Identify which cell holds the provided text, then report its (X, Y) central coordinate. 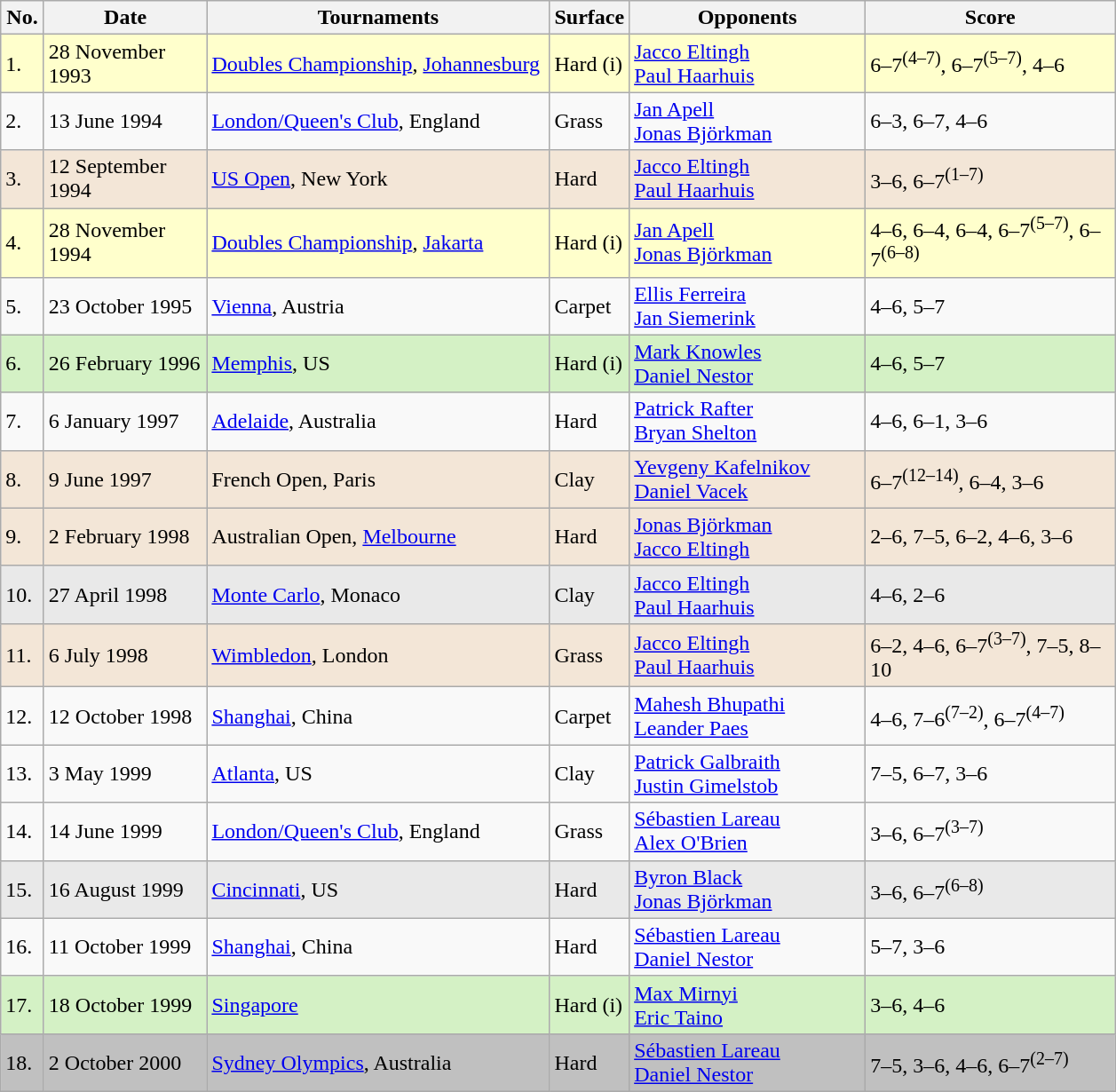
6 January 1997 (125, 421)
6–2, 4–6, 6–7(3–7), 7–5, 8–10 (991, 655)
Singapore (378, 1005)
7–5, 3–6, 4–6, 6–7(2–7) (991, 1062)
4–6, 7–6(7–2), 6–7(4–7) (991, 716)
7. (23, 421)
16 August 1999 (125, 890)
Tournaments (378, 18)
3–6, 6–7(1–7) (991, 179)
French Open, Paris (378, 479)
No. (23, 18)
Cincinnati, US (378, 890)
27 April 1998 (125, 595)
Yevgeny Kafelnikov Daniel Vacek (748, 479)
Atlanta, US (378, 774)
3–6, 6–7(6–8) (991, 890)
12 October 1998 (125, 716)
Monte Carlo, Monaco (378, 595)
17. (23, 1005)
Australian Open, Melbourne (378, 536)
13 June 1994 (125, 121)
Doubles Championship, Johannesburg (378, 64)
3. (23, 179)
7–5, 6–7, 3–6 (991, 774)
2 October 2000 (125, 1062)
9. (23, 536)
Vienna, Austria (378, 305)
Sydney Olympics, Australia (378, 1062)
Mahesh Bhupathi Leander Paes (748, 716)
1. (23, 64)
10. (23, 595)
5–7, 3–6 (991, 946)
9 June 1997 (125, 479)
4. (23, 242)
4–6, 6–4, 6–4, 6–7(5–7), 6–7(6–8) (991, 242)
2–6, 7–5, 6–2, 4–6, 3–6 (991, 536)
Date (125, 18)
12. (23, 716)
6–7(4–7), 6–7(5–7), 4–6 (991, 64)
6–3, 6–7, 4–6 (991, 121)
14 June 1999 (125, 831)
15. (23, 890)
Ellis Ferreira Jan Siemerink (748, 305)
US Open, New York (378, 179)
28 November 1994 (125, 242)
12 September 1994 (125, 179)
23 October 1995 (125, 305)
Max Mirnyi Eric Taino (748, 1005)
11. (23, 655)
26 February 1996 (125, 364)
16. (23, 946)
Opponents (748, 18)
Patrick Rafter Bryan Shelton (748, 421)
Score (991, 18)
6 July 1998 (125, 655)
8. (23, 479)
4–6, 2–6 (991, 595)
Surface (590, 18)
13. (23, 774)
Mark Knowles Daniel Nestor (748, 364)
11 October 1999 (125, 946)
5. (23, 305)
3–6, 6–7(3–7) (991, 831)
Doubles Championship, Jakarta (378, 242)
18 October 1999 (125, 1005)
Adelaide, Australia (378, 421)
6–7(12–14), 6–4, 3–6 (991, 479)
Wimbledon, London (378, 655)
14. (23, 831)
Patrick Galbraith Justin Gimelstob (748, 774)
6. (23, 364)
18. (23, 1062)
28 November 1993 (125, 64)
3–6, 4–6 (991, 1005)
Sébastien Lareau Alex O'Brien (748, 831)
Memphis, US (378, 364)
Byron Black Jonas Björkman (748, 890)
Jonas Björkman Jacco Eltingh (748, 536)
4–6, 6–1, 3–6 (991, 421)
2. (23, 121)
2 February 1998 (125, 536)
3 May 1999 (125, 774)
